For the text-containing cell, return its midpoint in (X, Y) coordinate format. 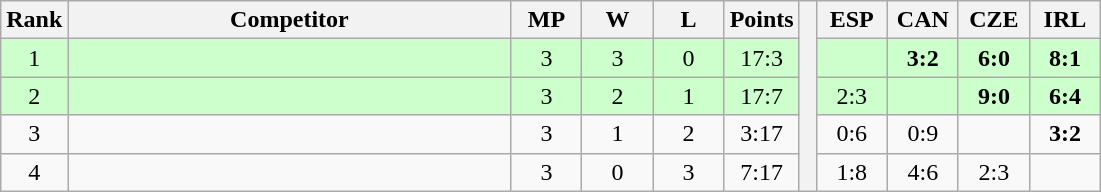
CAN (922, 20)
MP (546, 20)
6:0 (994, 58)
Points (762, 20)
7:17 (762, 172)
ESP (852, 20)
0:9 (922, 134)
8:1 (1064, 58)
Competitor (290, 20)
Rank (34, 20)
3:17 (762, 134)
4 (34, 172)
CZE (994, 20)
9:0 (994, 96)
17:7 (762, 96)
17:3 (762, 58)
W (618, 20)
6:4 (1064, 96)
L (688, 20)
IRL (1064, 20)
4:6 (922, 172)
1:8 (852, 172)
0:6 (852, 134)
